Determine the [x, y] coordinate at the center of the cell enclosing the given text.  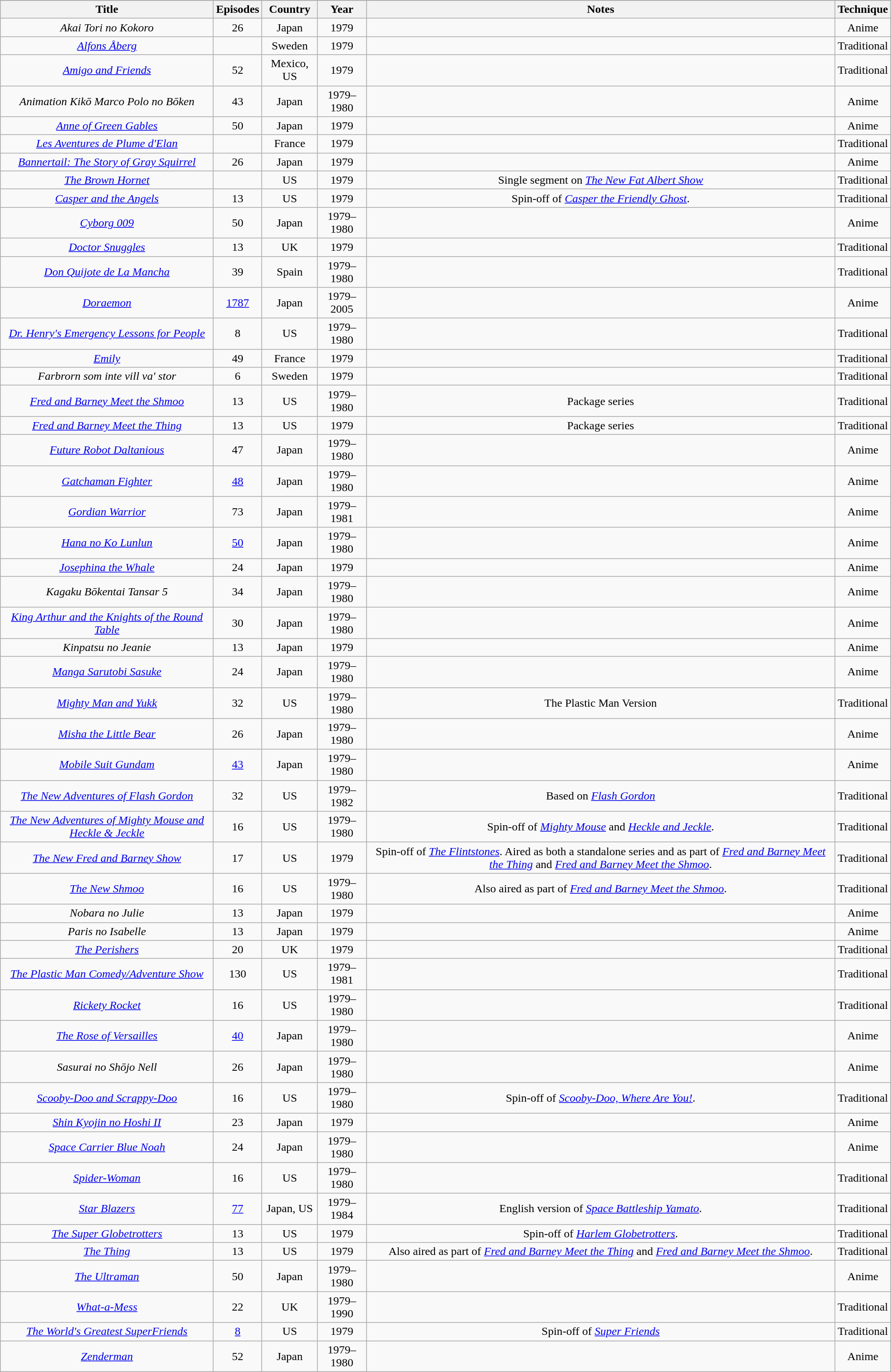
Star Blazers [107, 1209]
The New Shmoo [107, 889]
39 [238, 271]
Episodes [238, 10]
Don Quijote de La Mancha [107, 271]
The Super Globetrotters [107, 1234]
6 [238, 376]
1787 [238, 303]
Also aired as part of Fred and Barney Meet the Shmoo. [601, 889]
The Perishers [107, 949]
Misha the Little Bear [107, 734]
Technique [862, 10]
47 [238, 450]
The Plastic Man Version [601, 702]
Akai Tori no Kokoro [107, 28]
40 [238, 1036]
Spin-off of Casper the Friendly Ghost. [601, 198]
Also aired as part of Fred and Barney Meet the Thing and Fred and Barney Meet the Shmoo. [601, 1252]
Zenderman [107, 1356]
Future Robot Daltanious [107, 450]
The Plastic Man Comedy/Adventure Show [107, 974]
Scooby-Doo and Scrappy-Doo [107, 1097]
The Ultraman [107, 1276]
Emily [107, 358]
77 [238, 1209]
Nobara no Julie [107, 913]
Amigo and Friends [107, 70]
Paris no Isabelle [107, 931]
Doctor Snuggles [107, 247]
Anne of Green Gables [107, 126]
Spin-off of Super Friends [601, 1332]
Sasurai no Shōjo Nell [107, 1067]
Japan, US [289, 1209]
17 [238, 858]
Spin-off of Harlem Globetrotters. [601, 1234]
34 [238, 592]
Doraemon [107, 303]
English version of Space Battleship Yamato. [601, 1209]
1979–1982 [342, 796]
Casper and the Angels [107, 198]
1979–1984 [342, 1209]
King Arthur and the Knights of the Round Table [107, 622]
The Rose of Versailles [107, 1036]
The Brown Hornet [107, 180]
Dr. Henry's Emergency Lessons for People [107, 334]
22 [238, 1307]
Farbrorn som inte vill va' stor [107, 376]
What-a-Mess [107, 1307]
Based on Flash Gordon [601, 796]
Kinpatsu no Jeanie [107, 647]
Manga Sarutobi Sasuke [107, 672]
Bannertail: The Story of Gray Squirrel [107, 162]
23 [238, 1122]
49 [238, 358]
Fred and Barney Meet the Shmoo [107, 401]
The New Adventures of Mighty Mouse and Heckle & Jeckle [107, 827]
Kagaku Bōkentai Tansar 5 [107, 592]
Notes [601, 10]
The New Adventures of Flash Gordon [107, 796]
The Thing [107, 1252]
Mobile Suit Gundam [107, 765]
The World's Greatest SuperFriends [107, 1332]
Spain [289, 271]
Spin-off of The Flintstones. Aired as both a standalone series and as part of Fred and Barney Meet the Thing and Fred and Barney Meet the Shmoo. [601, 858]
Spin-off of Scooby-Doo, Where Are You!. [601, 1097]
Single segment on The New Fat Albert Show [601, 180]
The New Fred and Barney Show [107, 858]
Shin Kyojin no Hoshi II [107, 1122]
20 [238, 949]
130 [238, 974]
Country [289, 10]
Les Aventures de Plume d'Elan [107, 144]
Gordian Warrior [107, 512]
Rickety Rocket [107, 1005]
Animation Kikō Marco Polo no Bōken [107, 101]
Cyborg 009 [107, 223]
Space Carrier Blue Noah [107, 1147]
Mexico, US [289, 70]
Alfons Åberg [107, 46]
73 [238, 512]
Gatchaman Fighter [107, 481]
1979–2005 [342, 303]
Spider-Woman [107, 1178]
48 [238, 481]
1979–1990 [342, 1307]
Year [342, 10]
Josephina the Whale [107, 567]
Hana no Ko Lunlun [107, 543]
Fred and Barney Meet the Thing [107, 425]
Spin-off of Mighty Mouse and Heckle and Jeckle. [601, 827]
Mighty Man and Yukk [107, 702]
Title [107, 10]
30 [238, 622]
